Scan for the cell matching the given text and deliver its (X, Y) coordinate at center. 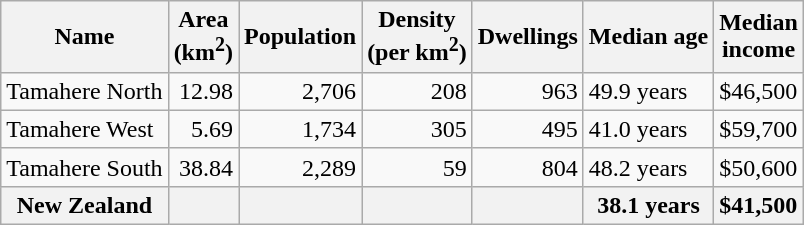
Area(km2) (203, 37)
495 (528, 129)
5.69 (203, 129)
$59,700 (759, 129)
2,289 (300, 167)
305 (418, 129)
Dwellings (528, 37)
$41,500 (759, 205)
Median age (648, 37)
804 (528, 167)
New Zealand (84, 205)
2,706 (300, 91)
208 (418, 91)
59 (418, 167)
Population (300, 37)
48.2 years (648, 167)
963 (528, 91)
Tamahere South (84, 167)
Name (84, 37)
38.84 (203, 167)
12.98 (203, 91)
$46,500 (759, 91)
1,734 (300, 129)
Tamahere West (84, 129)
Tamahere North (84, 91)
38.1 years (648, 205)
$50,600 (759, 167)
Density(per km2) (418, 37)
49.9 years (648, 91)
Medianincome (759, 37)
41.0 years (648, 129)
